Return (X, Y) of the center of cell containing provided text 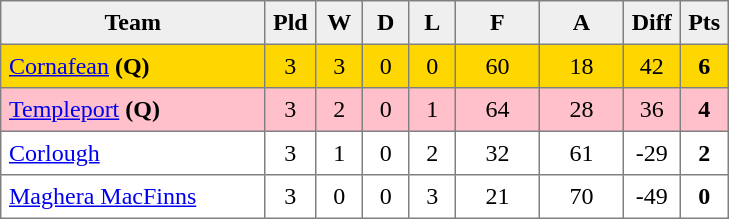
70 (581, 197)
42 (651, 66)
18 (581, 66)
6 (704, 66)
60 (497, 66)
D (385, 23)
Cornafean (Q) (133, 66)
W (339, 23)
A (581, 23)
F (497, 23)
Corlough (133, 153)
28 (581, 110)
Pld (290, 23)
L (432, 23)
-49 (651, 197)
21 (497, 197)
-29 (651, 153)
61 (581, 153)
Team (133, 23)
Pts (704, 23)
4 (704, 110)
Maghera MacFinns (133, 197)
Templeport (Q) (133, 110)
64 (497, 110)
32 (497, 153)
36 (651, 110)
Diff (651, 23)
